Provide the (x, y) coordinate of the cell's center where the given text is located.  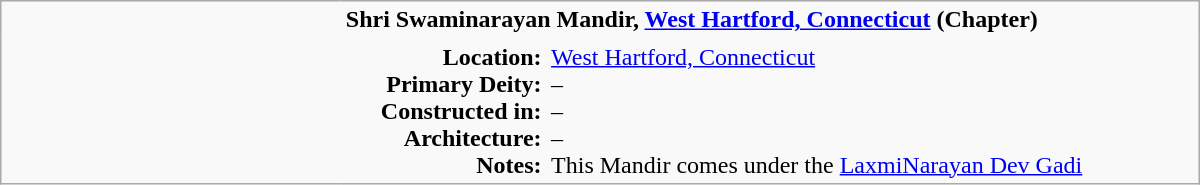
Shri Swaminarayan Mandir, West Hartford, Connecticut (Chapter) (770, 20)
Location:Primary Deity:Constructed in:Architecture:Notes: (444, 110)
West Hartford, Connecticut – – – This Mandir comes under the LaxmiNarayan Dev Gadi (872, 110)
